Extract the (X, Y) coordinate from the center of the cell holding the provided text.  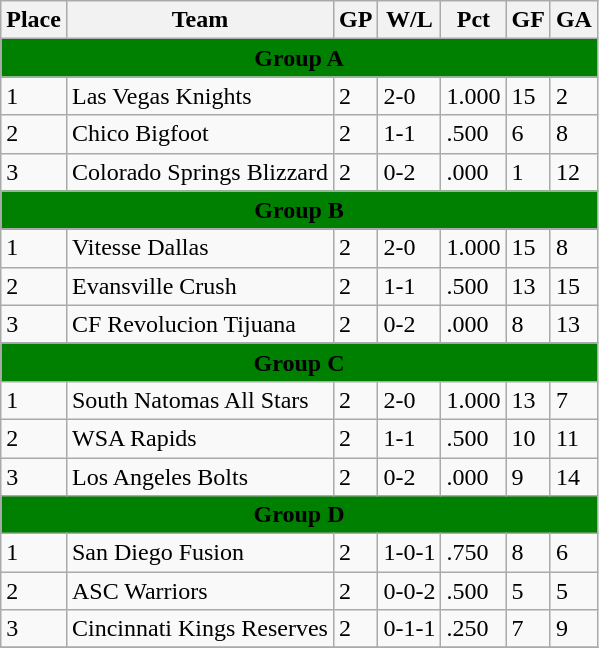
Group D (300, 515)
Cincinnati Kings Reserves (200, 629)
1-0-1 (410, 553)
Place (34, 20)
Group B (300, 210)
Group C (300, 362)
0-0-2 (410, 591)
.250 (474, 629)
San Diego Fusion (200, 553)
Las Vegas Knights (200, 96)
GP (355, 20)
11 (574, 438)
Team (200, 20)
Chico Bigfoot (200, 134)
WSA Rapids (200, 438)
10 (528, 438)
.750 (474, 553)
Group A (300, 58)
12 (574, 172)
GF (528, 20)
0-1-1 (410, 629)
Evansville Crush (200, 286)
ASC Warriors (200, 591)
Los Angeles Bolts (200, 477)
14 (574, 477)
W/L (410, 20)
Vitesse Dallas (200, 248)
CF Revolucion Tijuana (200, 324)
GA (574, 20)
South Natomas All Stars (200, 400)
Colorado Springs Blizzard (200, 172)
Pct (474, 20)
